Return the [X, Y] coordinate for the center point of the cell that contains the specified text.  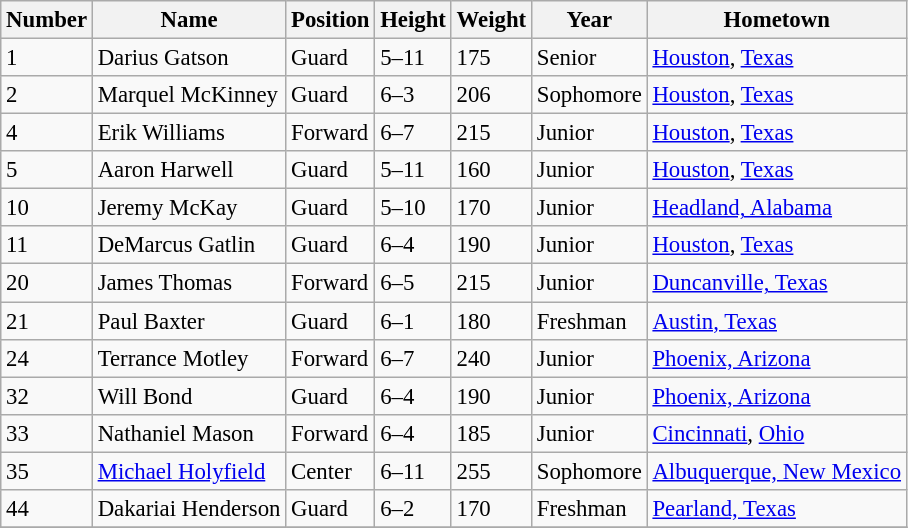
6–5 [413, 283]
Center [330, 471]
Year [589, 20]
44 [47, 509]
Position [330, 20]
Darius Gatson [188, 58]
240 [491, 358]
4 [47, 133]
11 [47, 245]
Pearland, Texas [776, 509]
5–10 [413, 208]
206 [491, 95]
Cincinnati, Ohio [776, 433]
175 [491, 58]
Will Bond [188, 396]
Name [188, 20]
Senior [589, 58]
6–3 [413, 95]
5 [47, 170]
185 [491, 433]
10 [47, 208]
24 [47, 358]
Terrance Motley [188, 358]
Weight [491, 20]
Duncanville, Texas [776, 283]
Aaron Harwell [188, 170]
2 [47, 95]
32 [47, 396]
6–1 [413, 321]
160 [491, 170]
1 [47, 58]
Marquel McKinney [188, 95]
James Thomas [188, 283]
Austin, Texas [776, 321]
Michael Holyfield [188, 471]
DeMarcus Gatlin [188, 245]
6–2 [413, 509]
33 [47, 433]
21 [47, 321]
35 [47, 471]
Jeremy McKay [188, 208]
Number [47, 20]
180 [491, 321]
Hometown [776, 20]
20 [47, 283]
Albuquerque, New Mexico [776, 471]
6–11 [413, 471]
Height [413, 20]
255 [491, 471]
Headland, Alabama [776, 208]
Erik Williams [188, 133]
Nathaniel Mason [188, 433]
Paul Baxter [188, 321]
Dakariai Henderson [188, 509]
